Capture the cell that displays the provided text and extract its [x, y] central coordinate. 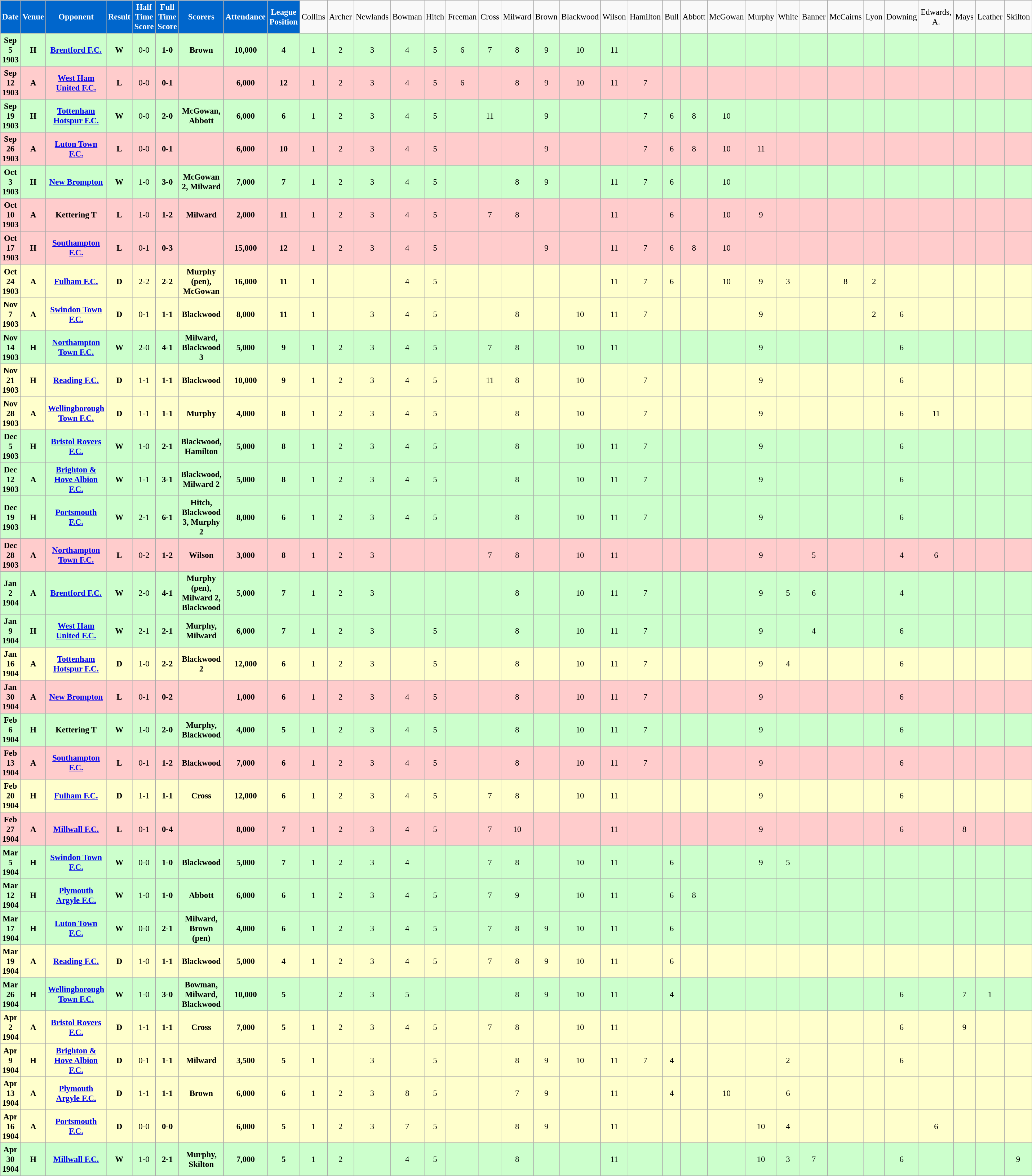
White [788, 17]
Murphy, Blackwood [201, 730]
Nov 14 1903 [10, 347]
McGowan [727, 17]
Hitch, Blackwood 3, Murphy 2 [201, 517]
Mar 5 1904 [10, 862]
Scorers [201, 17]
Dec 5 1903 [10, 446]
Skilton [1018, 17]
Downing [901, 17]
League Position [283, 17]
Dec 28 1903 [10, 555]
Blackwood 2 [201, 664]
3,500 [245, 1060]
Jan 9 1904 [10, 631]
Murphy, Milward [201, 631]
0-4 [167, 829]
Mar 12 1904 [10, 895]
Oct 10 1903 [10, 215]
Apr 30 1904 [10, 1159]
Jan 16 1904 [10, 664]
Bowman [407, 17]
Mar 26 1904 [10, 994]
Dec 12 1903 [10, 479]
Jan 30 1904 [10, 697]
Feb 27 1904 [10, 829]
Bowman, Milward, Blackwood [201, 994]
3-1 [167, 479]
6-1 [167, 517]
Date [10, 17]
16,000 [245, 281]
Mays [965, 17]
Freeman [462, 17]
Archer [341, 17]
Mar 17 1904 [10, 928]
Edwards, A. [936, 17]
Banner [814, 17]
Newlands [372, 17]
Blackwood, Hamilton [201, 446]
Full Time Score [167, 17]
Attendance [245, 17]
3,000 [245, 555]
Hamilton [645, 17]
Collins [313, 17]
Half Time Score [144, 17]
Feb 6 1904 [10, 730]
Milward, Brown (pen) [201, 928]
Murphy, Skilton [201, 1159]
Opponent [76, 17]
Milward, Blackwood 3 [201, 347]
Nov 7 1903 [10, 314]
Venue [33, 17]
Dec 19 1903 [10, 517]
Oct 24 1903 [10, 281]
Mar 19 1904 [10, 961]
2,000 [245, 215]
Leather [990, 17]
Nov 21 1903 [10, 380]
Apr 13 1904 [10, 1093]
Blackwood, Milward 2 [201, 479]
Lyon [874, 17]
Jan 2 1904 [10, 593]
15,000 [245, 248]
Result [120, 17]
McCairns [846, 17]
Bull [672, 17]
Apr 9 1904 [10, 1060]
Oct 3 1903 [10, 182]
Feb 13 1904 [10, 763]
Sep 19 1903 [10, 116]
Sep 26 1903 [10, 149]
Sep 5 1903 [10, 50]
0-3 [167, 248]
Apr 2 1904 [10, 1027]
Hitch [435, 17]
1,000 [245, 697]
Feb 20 1904 [10, 796]
McGowan 2, Milward [201, 182]
Oct 17 1903 [10, 248]
Murphy (pen), Milward 2, Blackwood [201, 593]
Sep 12 1903 [10, 83]
McGowan, Abbott [201, 116]
Nov 28 1903 [10, 413]
Apr 16 1904 [10, 1127]
Murphy (pen), McGowan [201, 281]
